Determine the [x, y] coordinate at the center of the cell enclosing the given text.  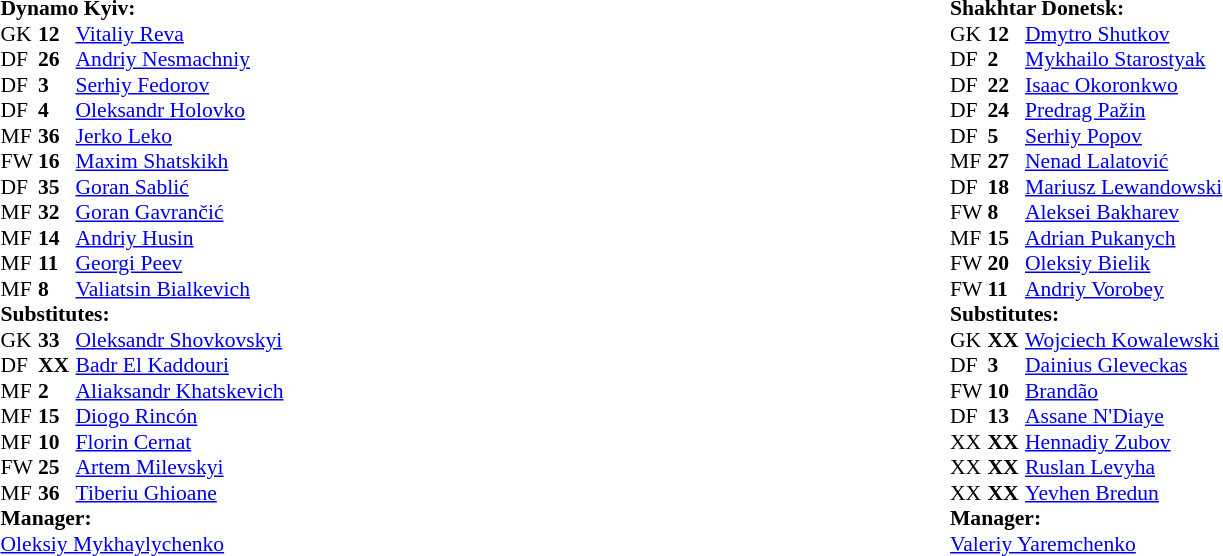
Hennadiy Zubov [1124, 442]
25 [57, 467]
Isaac Okoronkwo [1124, 85]
18 [1006, 187]
24 [1006, 111]
Serhiy Fedorov [180, 85]
Oleksandr Holovko [180, 111]
Mykhailo Starostyak [1124, 59]
Dmytro Shutkov [1124, 34]
Jerko Leko [180, 136]
5 [1006, 136]
26 [57, 59]
Tiberiu Ghioane [180, 493]
Oleksiy Bielik [1124, 263]
Goran Sablić [180, 187]
Serhiy Popov [1124, 136]
Diogo Rincón [180, 417]
Adrian Pukanych [1124, 238]
32 [57, 213]
Florin Cernat [180, 442]
Ruslan Levyha [1124, 467]
Andriy Vorobey [1124, 289]
13 [1006, 417]
Mariusz Lewandowski [1124, 187]
Brandão [1124, 391]
Badr El Kaddouri [180, 365]
Andriy Husin [180, 238]
33 [57, 340]
27 [1006, 161]
Aliaksandr Khatskevich [180, 391]
Artem Milevskyi [180, 467]
Assane N'Diaye [1124, 417]
22 [1006, 85]
Aleksei Bakharev [1124, 213]
20 [1006, 263]
Goran Gavrančić [180, 213]
Wojciech Kowalewski [1124, 340]
Nenad Lalatović [1124, 161]
4 [57, 111]
16 [57, 161]
14 [57, 238]
Oleksandr Shovkovskyi [180, 340]
Valiatsin Bialkevich [180, 289]
Andriy Nesmachniy [180, 59]
Yevhen Bredun [1124, 493]
Vitaliy Reva [180, 34]
Dainius Gleveckas [1124, 365]
35 [57, 187]
Maxim Shatskikh [180, 161]
Predrag Pažin [1124, 111]
Georgi Peev [180, 263]
